Pinpoint the cell where the given text exists, returning its [x, y] midpoint coordinate. 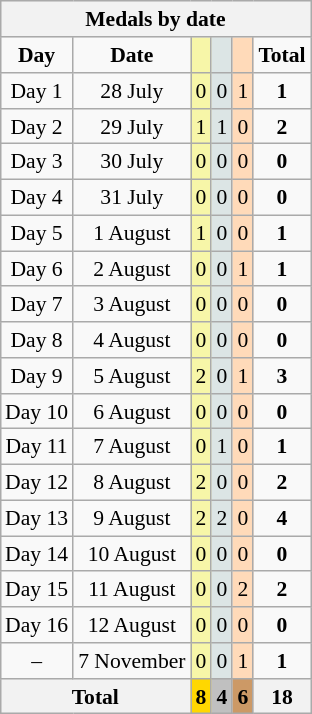
31 July [132, 197]
3 [282, 376]
11 August [132, 589]
28 July [132, 91]
12 August [132, 625]
Day 4 [36, 197]
Date [132, 55]
Day 8 [36, 340]
8 August [132, 482]
1 August [132, 233]
Day 16 [36, 625]
29 July [132, 126]
Day 1 [36, 91]
5 August [132, 376]
7 November [132, 661]
9 August [132, 518]
Day 11 [36, 447]
7 August [132, 447]
Day 15 [36, 589]
Day 12 [36, 482]
Day 2 [36, 126]
Day 6 [36, 269]
3 August [132, 304]
Day 10 [36, 411]
6 [242, 696]
8 [202, 696]
Medals by date [156, 19]
4 August [132, 340]
Day 5 [36, 233]
Day 14 [36, 554]
Day 13 [36, 518]
Day [36, 55]
– [36, 661]
Day 7 [36, 304]
Day 3 [36, 162]
10 August [132, 554]
Day 9 [36, 376]
6 August [132, 411]
2 August [132, 269]
18 [282, 696]
30 July [132, 162]
